Detect which cell encompasses the target text, then output its [x, y] center coordinate. 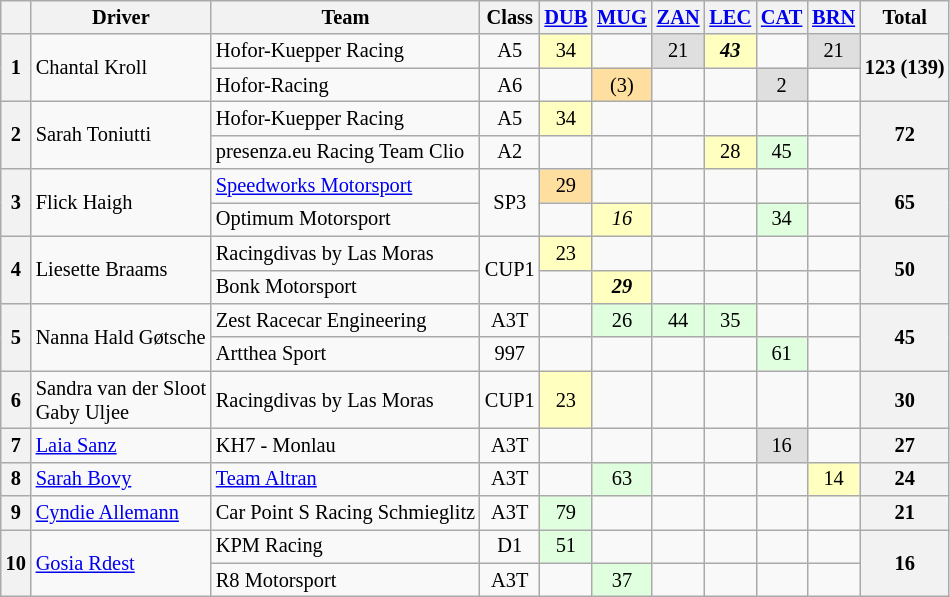
43 [730, 51]
26 [622, 320]
50 [905, 270]
A2 [510, 152]
3 [16, 202]
(3) [622, 85]
R8 Motorsport [346, 580]
30 [905, 400]
79 [566, 513]
Class [510, 17]
35 [730, 320]
Zest Racecar Engineering [346, 320]
Team Altran [346, 479]
BRN [834, 17]
Optimum Motorsport [346, 219]
72 [905, 134]
Artthea Sport [346, 354]
7 [16, 445]
Chantal Kroll [121, 68]
CAT [782, 17]
5 [16, 336]
DUB [566, 17]
24 [905, 479]
63 [622, 479]
8 [16, 479]
Cyndie Allemann [121, 513]
LEC [730, 17]
Laia Sanz [121, 445]
KH7 - Monlau [346, 445]
44 [678, 320]
14 [834, 479]
10 [16, 562]
KPM Racing [346, 546]
9 [16, 513]
ZAN [678, 17]
Speedworks Motorsport [346, 186]
Car Point S Racing Schmieglitz [346, 513]
123 (139) [905, 68]
Driver [121, 17]
SP3 [510, 202]
MUG [622, 17]
28 [730, 152]
Total [905, 17]
1 [16, 68]
Flick Haigh [121, 202]
A6 [510, 85]
65 [905, 202]
Liesette Braams [121, 270]
51 [566, 546]
Sarah Toniutti [121, 134]
37 [622, 580]
4 [16, 270]
Hofor-Racing [346, 85]
997 [510, 354]
61 [782, 354]
presenza.eu Racing Team Clio [346, 152]
Sarah Bovy [121, 479]
6 [16, 400]
Gosia Rdest [121, 562]
D1 [510, 546]
Bonk Motorsport [346, 287]
Sandra van der Sloot Gaby Uljee [121, 400]
Nanna Hald Gøtsche [121, 336]
27 [905, 445]
Team [346, 17]
